Detect which cell encompasses the target text, then output its [X, Y] center coordinate. 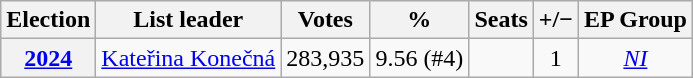
NI [635, 58]
2024 [48, 58]
1 [556, 58]
List leader [188, 20]
EP Group [635, 20]
Votes [326, 20]
% [420, 20]
Election [48, 20]
+/− [556, 20]
Kateřina Konečná [188, 58]
283,935 [326, 58]
9.56 (#4) [420, 58]
Seats [501, 20]
